Pinpoint the cell where the given text exists, returning its (x, y) midpoint coordinate. 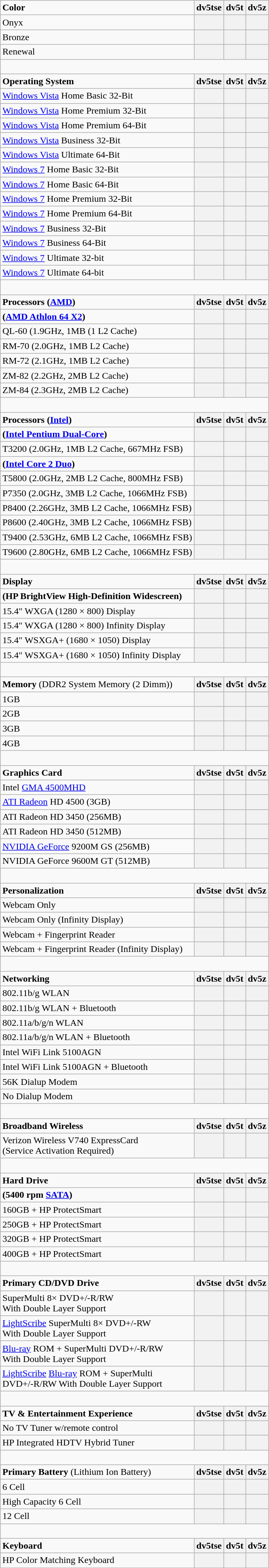
SuperMulti 8× DVD+/-R/RWWith Double Layer Support (98, 1303)
Webcam + Fingerprint Reader (98, 935)
ZM-82 (2.2GHz, 2MB L2 Cache) (98, 375)
HP Integrated HDTV Hybrid Tuner (98, 1443)
Personalization (98, 890)
400GB + HP ProtectSmart (98, 1254)
Operating System (98, 81)
2GB (98, 714)
6 Cell (98, 1487)
Windows Vista Home Basic 32-Bit (98, 96)
Windows 7 Home Premium 64-Bit (98, 214)
ATI Radeon HD 4500 (3GB) (98, 802)
15.4" WXGA (1280 × 800) Infinity Display (98, 625)
Memory (DDR2 System Memory (2 Dimm)) (98, 684)
T9400 (2.53GHz, 6MB L2 Cache, 1066MHz FSB) (98, 537)
(5400 rpm SATA) (98, 1195)
QL-60 (1.9GHz, 1MB (1 L2 Cache) (98, 331)
56K Dialup Modem (98, 1081)
320GB + HP ProtectSmart (98, 1239)
802.11b/g WLAN (98, 993)
Intel GMA 4500MHD (98, 787)
Webcam + Fingerprint Reader (Infinity Display) (98, 949)
RM-70 (2.0GHz, 1MB L2 Cache) (98, 346)
12 Cell (98, 1516)
Windows Vista Ultimate 64-Bit (98, 155)
250GB + HP ProtectSmart (98, 1224)
(AMD Athlon 64 X2) (98, 317)
High Capacity 6 Cell (98, 1502)
Processors (Intel) (98, 419)
T9600 (2.80GHz, 6MB L2 Cache, 1066MHz FSB) (98, 552)
Blu-ray ROM + SuperMulti DVD+/-R/RWWith Double Layer Support (98, 1353)
802.11b/g WLAN + Bluetooth (98, 1008)
No Dialup Modem (98, 1096)
Primary Battery (Lithium Ion Battery) (98, 1472)
Intel WiFi Link 5100AGN (98, 1052)
Windows 7 Ultimate 64-bit (98, 272)
Onyx (98, 22)
Color (98, 8)
15.4" WSXGA+ (1680 × 1050) Display (98, 640)
Networking (98, 979)
(Intel Core 2 Duo) (98, 464)
ATI Radeon HD 3450 (256MB) (98, 817)
Renewal (98, 52)
(HP BrightView High-Definition Widescreen) (98, 596)
Windows 7 Business 32-Bit (98, 228)
15.4" WXGA (1280 × 800) Display (98, 611)
No TV Tuner w/remote control (98, 1428)
Primary CD/DVD Drive (98, 1283)
160GB + HP ProtectSmart (98, 1210)
NVIDIA GeForce 9600M GT (512MB) (98, 861)
Verizon Wireless V740 ExpressCard(Service Activation Required) (98, 1146)
P8600 (2.40GHz, 3MB L2 Cache, 1066MHz FSB) (98, 523)
NVIDIA GeForce 9200M GS (256MB) (98, 846)
Graphics Card (98, 773)
Keyboard (98, 1546)
TV & Entertainment Experience (98, 1413)
802.11a/b/g/n WLAN + Bluetooth (98, 1037)
Windows Vista Business 32-Bit (98, 140)
Webcam Only (98, 905)
Windows Vista Home Premium 64-Bit (98, 125)
Windows 7 Home Premium 32-Bit (98, 199)
Windows 7 Home Basic 64-Bit (98, 184)
802.11a/b/g/n WLAN (98, 1023)
P8400 (2.26GHz, 3MB L2 Cache, 1066MHz FSB) (98, 508)
Broadband Wireless (98, 1126)
4GB (98, 743)
T5800 (2.0GHz, 2MB L2 Cache, 800MHz FSB) (98, 478)
Windows Vista Home Premium 32-Bit (98, 111)
ZM-84 (2.3GHz, 2MB L2 Cache) (98, 390)
LightScribe SuperMulti 8× DVD+/-RWWith Double Layer Support (98, 1328)
Processors (AMD) (98, 302)
ATI Radeon HD 3450 (512MB) (98, 831)
1GB (98, 699)
Windows 7 Ultimate 32-bit (98, 258)
Intel WiFi Link 5100AGN + Bluetooth (98, 1067)
15.4" WSXGA+ (1680 × 1050) Infinity Display (98, 655)
Bronze (98, 37)
(Intel Pentium Dual-Core) (98, 434)
Windows 7 Home Basic 32-Bit (98, 169)
HP Color Matching Keyboard (98, 1560)
Hard Drive (98, 1180)
Display (98, 581)
T3200 (2.0GHz, 1MB L2 Cache, 667MHz FSB) (98, 449)
Windows 7 Business 64-Bit (98, 243)
Webcam Only (Infinity Display) (98, 920)
P7350 (2.0GHz, 3MB L2 Cache, 1066MHz FSB) (98, 493)
3GB (98, 729)
LightScribe Blu-ray ROM + SuperMultiDVD+/-R/RW With Double Layer Support (98, 1378)
RM-72 (2.1GHz, 1MB L2 Cache) (98, 361)
